Search for the cell housing the specified text and yield its (x, y) center coordinate. 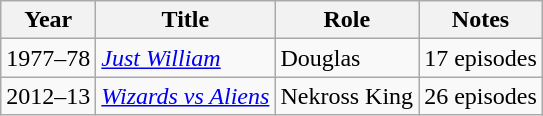
Role (347, 20)
1977–78 (48, 58)
Nekross King (347, 96)
Year (48, 20)
Douglas (347, 58)
2012–13 (48, 96)
Wizards vs Aliens (186, 96)
Just William (186, 58)
26 episodes (481, 96)
17 episodes (481, 58)
Title (186, 20)
Notes (481, 20)
